Determine the (X, Y) coordinate at the center of the cell enclosing the given text.  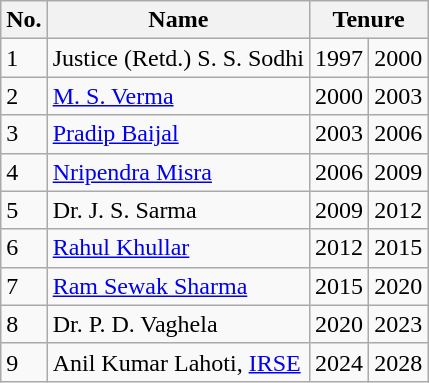
Dr. P. D. Vaghela (178, 324)
8 (24, 324)
Tenure (369, 20)
4 (24, 172)
2024 (340, 362)
5 (24, 210)
Pradip Baijal (178, 134)
Name (178, 20)
Rahul Khullar (178, 248)
1 (24, 58)
7 (24, 286)
2 (24, 96)
Ram Sewak Sharma (178, 286)
9 (24, 362)
6 (24, 248)
1997 (340, 58)
2023 (398, 324)
M. S. Verma (178, 96)
Justice (Retd.) S. S. Sodhi (178, 58)
3 (24, 134)
2028 (398, 362)
No. (24, 20)
Anil Kumar Lahoti, IRSE (178, 362)
Dr. J. S. Sarma (178, 210)
Nripendra Misra (178, 172)
